Detect which cell encompasses the target text, then output its (X, Y) center coordinate. 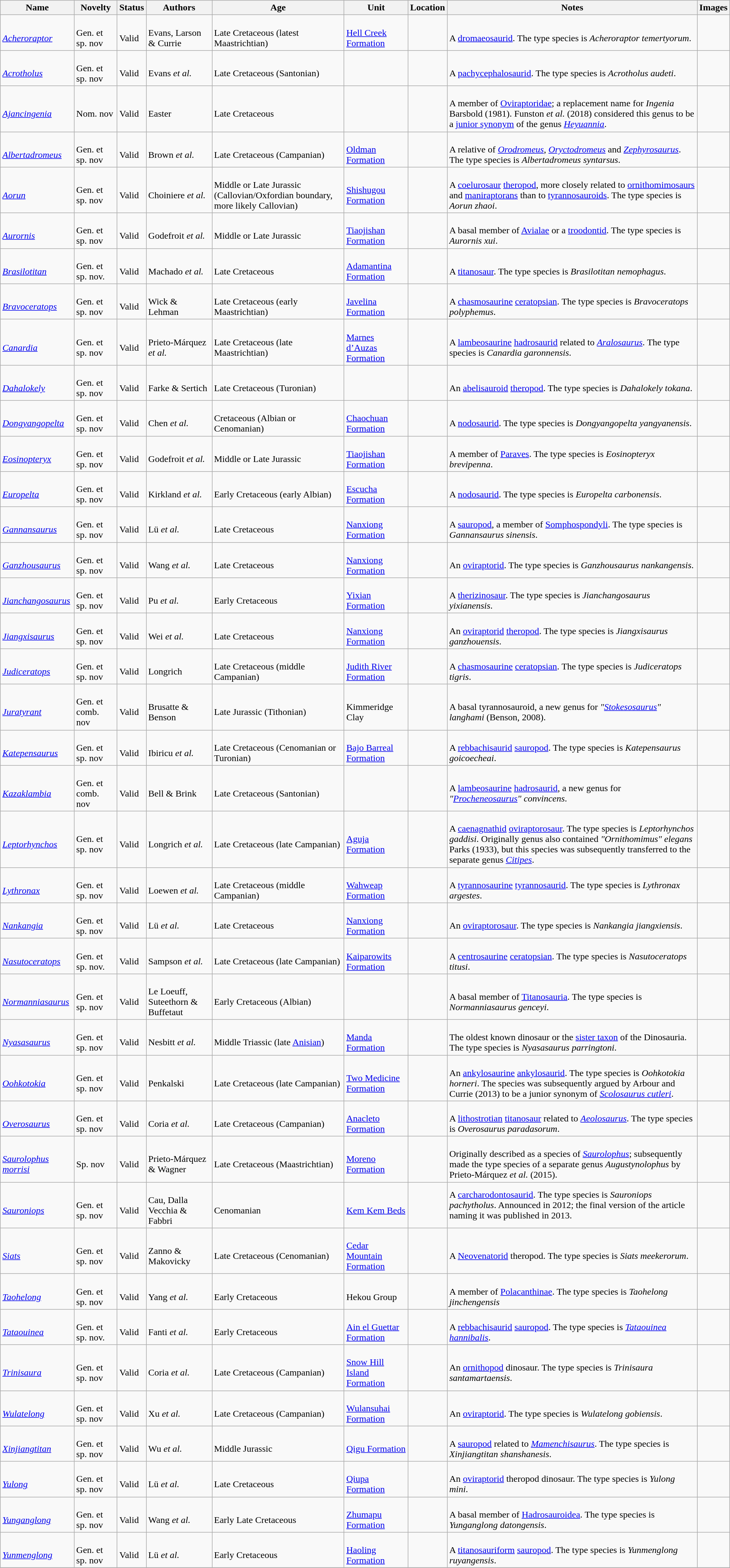
A dromaeosaurid. The type species is Acheroraptor temertyorum. (572, 33)
Brown et al. (179, 149)
A lithostrotian titanosaur related to Aeolosaurus. The type species is Overosaurus paradasorum. (572, 1119)
Overosaurus (37, 1119)
Ganzhousaurus (37, 560)
Chaochuan Formation (376, 418)
Farke & Sertich (179, 383)
Ibiricu et al. (179, 748)
Age (278, 8)
A Neovenatorid theropod. The type species is Siats meekerorum. (572, 1251)
A member of Polacanthinae. The type species is Taohelong jinchengensis (572, 1292)
Xinjiangtitan (37, 1444)
Late Cretaceous (latest Maastrichtian) (278, 33)
A lambeosaurine hadrosaurid related to Aralosaurus. The type species is Canardia garonnensis. (572, 342)
Gannansaurus (37, 525)
Wei et al. (179, 631)
Prieto-Márquez & Wagner (179, 1160)
Anacleto Formation (376, 1119)
Acheroraptor (37, 33)
An oviraptorid theropod dinosaur. The type species is Yulong mini. (572, 1479)
Notes (572, 8)
A nodosaurid. The type species is Europelta carbonensis. (572, 489)
Kazaklambia (37, 788)
Judiceratops (37, 666)
Nankangia (37, 920)
Adamantina Formation (376, 266)
A lambeosaurine hadrosaurid, a new genus for "Procheneosaurus" convincens. (572, 788)
Jianchangosaurus (37, 596)
Oldman Formation (376, 149)
Acrotholus (37, 68)
Zanno & Makovicky (179, 1251)
An oviraptorid. The type species is Wulatelong gobiensis. (572, 1408)
Nasutoceratops (37, 956)
Sampson et al. (179, 956)
Albertadromeus (37, 149)
Kimmeridge Clay (376, 707)
Early Cretaceous (early Albian) (278, 489)
A basal member of Titanosauria. The type species is Normanniasaurus genceyi. (572, 996)
Qiupa Formation (376, 1479)
Late Jurassic (Tithonian) (278, 707)
Brasilotitan (37, 266)
Jiangxisaurus (37, 631)
Canardia (37, 342)
Europelta (37, 489)
Middle Jurassic (278, 1444)
Saurolophus morrisi (37, 1160)
Hekou Group (376, 1292)
A pachycephalosaurid. The type species is Acrotholus audeti. (572, 68)
Marnes d’Auzas Formation (376, 342)
Nom. nov (96, 109)
Longrich et al. (179, 839)
Cenomanian (278, 1205)
Penkalski (179, 1078)
Yunganglong (37, 1514)
Brusatte & Benson (179, 707)
Images (713, 8)
Pu et al. (179, 596)
Kirkland et al. (179, 489)
Tataouinea (37, 1327)
Katepensaurus (37, 748)
Leptorhynchos (37, 839)
Wick & Lehman (179, 301)
Machado et al. (179, 266)
Haoling Formation (376, 1550)
Siats (37, 1251)
A tyrannosaurine tyrannosaurid. The type species is Lythronax argestes. (572, 885)
Cau, Dalla Vecchia & Fabbri (179, 1205)
Cedar Mountain Formation (376, 1251)
A coelurosaur theropod, more closely related to ornithomimosaurs and maniraptorans than to tyrannosauroids. The type species is Aorun zhaoi. (572, 190)
Shishugou Formation (376, 190)
Kem Kem Beds (376, 1205)
A rebbachisaurid sauropod. The type species is Tataouinea hannibalis. (572, 1327)
Lythronax (37, 885)
Fanti et al. (179, 1327)
Judith River Formation (376, 666)
A basal tyrannosauroid, a new genus for "Stokesosaurus" langhami (Benson, 2008). (572, 707)
A centrosaurine ceratopsian. The type species is Nasutoceratops titusi. (572, 956)
Zhumapu Formation (376, 1514)
Moreno Formation (376, 1160)
Late Cretaceous (Turonian) (278, 383)
Two Medicine Formation (376, 1078)
Late Cretaceous (Cenomanian) (278, 1251)
Ain el Guettar Formation (376, 1327)
Late Cretaceous (late Maastrichtian) (278, 342)
Aguja Formation (376, 839)
Sauroniops (37, 1205)
Normanniasaurus (37, 996)
A titanosauriform sauropod. The type species is Yunmenglong ruyangensis. (572, 1550)
Oohkotokia (37, 1078)
Manda Formation (376, 1037)
Dongyangopelta (37, 418)
Name (37, 8)
Snow Hill Island Formation (376, 1367)
Loewen et al. (179, 885)
A nodosaurid. The type species is Dongyangopelta yangyanensis. (572, 418)
Easter (179, 109)
A chasmosaurine ceratopsian. The type species is Judiceratops tigris. (572, 666)
Xu et al. (179, 1408)
Wulatelong (37, 1408)
Middle or Late Jurassic (Callovian/Oxfordian boundary, more likely Callovian) (278, 190)
Le Loeuff, Suteethorn & Buffetaut (179, 996)
A rebbachisaurid sauropod. The type species is Katepensaurus goicoecheai. (572, 748)
Nyasasaurus (37, 1037)
Yunmenglong (37, 1550)
Yang et al. (179, 1292)
Evans et al. (179, 68)
Aorun (37, 190)
Qigu Formation (376, 1444)
Choiniere et al. (179, 190)
Bravoceratops (37, 301)
Javelina Formation (376, 301)
Nesbitt et al. (179, 1037)
Chen et al. (179, 418)
An oviraptorosaur. The type species is Nankangia jiangxiensis. (572, 920)
An oviraptorid. The type species is Ganzhousaurus nankangensis. (572, 560)
Cretaceous (Albian or Cenomanian) (278, 418)
Hell Creek Formation (376, 33)
Dahalokely (37, 383)
The oldest known dinosaur or the sister taxon of the Dinosauria. The type species is Nyasasaurus parringtoni. (572, 1037)
A chasmosaurine ceratopsian. The type species is Bravoceratops polyphemus. (572, 301)
Early Cretaceous (Albian) (278, 996)
Ajancingenia (37, 109)
Taohelong (37, 1292)
Late Cretaceous (Cenomanian or Turonian) (278, 748)
Escucha Formation (376, 489)
Sp. nov (96, 1160)
Novelty (96, 8)
A basal member of Avialae or a troodontid. The type species is Aurornis xui. (572, 231)
Eosinopteryx (37, 453)
Late Cretaceous (early Maastrichtian) (278, 301)
Bajo Barreal Formation (376, 748)
Yulong (37, 1479)
Unit (376, 8)
Prieto-Márquez et al. (179, 342)
Early Late Cretaceous (278, 1514)
Kaiparowits Formation (376, 956)
Wahweap Formation (376, 885)
Wu et al. (179, 1444)
Longrich (179, 666)
Juratyrant (37, 707)
A therizinosaur. The type species is Jianchangosaurus yixianensis. (572, 596)
An abelisauroid theropod. The type species is Dahalokely tokana. (572, 383)
Middle Triassic (late Anisian) (278, 1037)
Bell & Brink (179, 788)
A member of Paraves. The type species is Eosinopteryx brevipenna. (572, 453)
A titanosaur. The type species is Brasilotitan nemophagus. (572, 266)
Status (132, 8)
An ornithopod dinosaur. The type species is Trinisaura santamartaensis. (572, 1367)
Yixian Formation (376, 596)
Trinisaura (37, 1367)
A relative of Orodromeus, Oryctodromeus and Zephyrosaurus. The type species is Albertadromeus syntarsus. (572, 149)
Wulansuhai Formation (376, 1408)
Late Cretaceous (Maastrichtian) (278, 1160)
An oviraptorid theropod. The type species is Jiangxisaurus ganzhouensis. (572, 631)
Aurornis (37, 231)
A sauropod related to Mamenchisaurus. The type species is Xinjiangtitan shanshanesis. (572, 1444)
Location (428, 8)
A basal member of Hadrosauroidea. The type species is Yunganglong datongensis. (572, 1514)
Evans, Larson & Currie (179, 33)
Authors (179, 8)
A sauropod, a member of Somphospondyli. The type species is Gannansaurus sinensis. (572, 525)
